For the text-containing cell, return its midpoint in (X, Y) coordinate format. 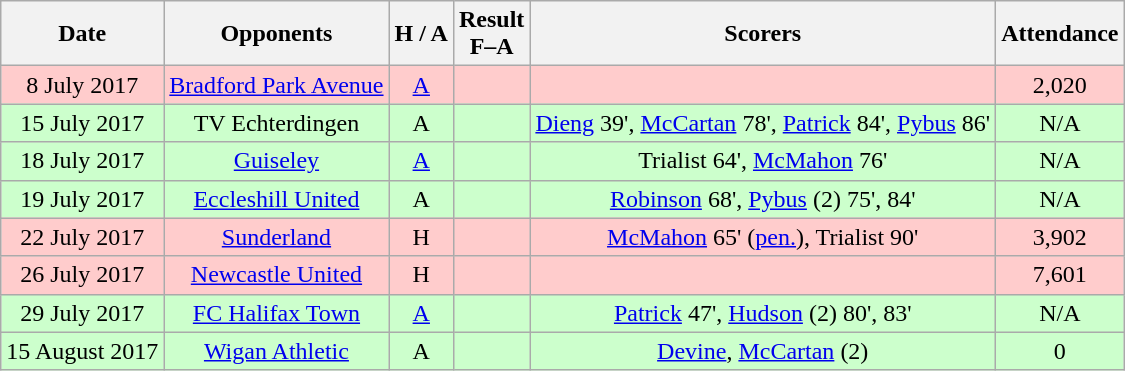
19 July 2017 (82, 199)
Newcastle United (276, 275)
Attendance (1060, 34)
29 July 2017 (82, 313)
Devine, McCartan (2) (763, 351)
ResultF–A (491, 34)
15 July 2017 (82, 123)
Guiseley (276, 161)
Eccleshill United (276, 199)
3,902 (1060, 237)
Sunderland (276, 237)
Patrick 47', Hudson (2) 80', 83' (763, 313)
Wigan Athletic (276, 351)
Trialist 64', McMahon 76' (763, 161)
22 July 2017 (82, 237)
Robinson 68', Pybus (2) 75', 84' (763, 199)
2,020 (1060, 85)
8 July 2017 (82, 85)
26 July 2017 (82, 275)
7,601 (1060, 275)
H / A (421, 34)
Opponents (276, 34)
Scorers (763, 34)
Bradford Park Avenue (276, 85)
FC Halifax Town (276, 313)
Date (82, 34)
Dieng 39', McCartan 78', Patrick 84', Pybus 86' (763, 123)
TV Echterdingen (276, 123)
18 July 2017 (82, 161)
15 August 2017 (82, 351)
McMahon 65' (pen.), Trialist 90' (763, 237)
0 (1060, 351)
